Return (x, y) of the center of cell containing provided text 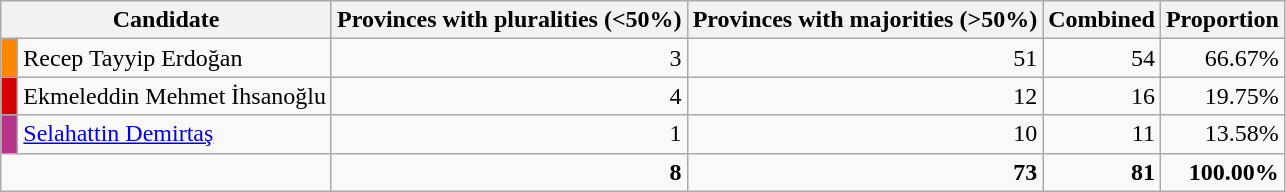
73 (865, 172)
Selahattin Demirtaş (175, 134)
19.75% (1222, 96)
3 (509, 58)
66.67% (1222, 58)
Candidate (166, 20)
Recep Tayyip Erdoğan (175, 58)
81 (1102, 172)
100.00% (1222, 172)
13.58% (1222, 134)
10 (865, 134)
51 (865, 58)
54 (1102, 58)
11 (1102, 134)
12 (865, 96)
Provinces with majorities (>50%) (865, 20)
Proportion (1222, 20)
Ekmeleddin Mehmet İhsanoğlu (175, 96)
8 (509, 172)
4 (509, 96)
1 (509, 134)
16 (1102, 96)
Provinces with pluralities (<50%) (509, 20)
Combined (1102, 20)
